For the text-containing cell, return its midpoint in [X, Y] coordinate format. 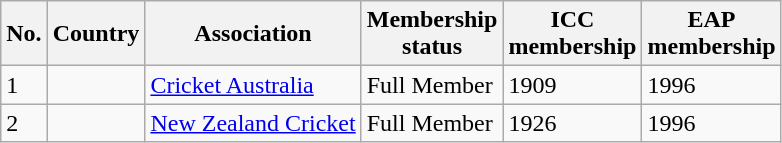
Cricket Australia [253, 85]
EAPmembership [712, 34]
Membershipstatus [432, 34]
2 [24, 123]
ICCmembership [572, 34]
1909 [572, 85]
No. [24, 34]
Association [253, 34]
1926 [572, 123]
1 [24, 85]
New Zealand Cricket [253, 123]
Country [96, 34]
